Find where the given text appears and provide that cell's center as (x, y) coordinate. 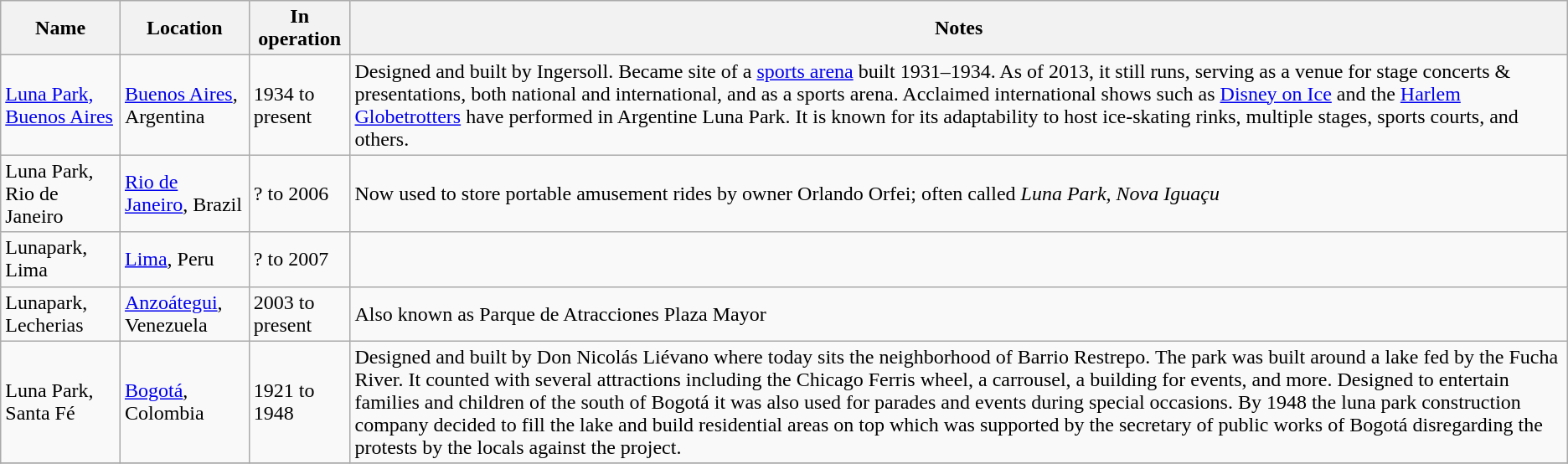
In operation (300, 28)
Anzoátegui, Venezuela (184, 313)
1934 to present (300, 106)
Now used to store portable amusement rides by owner Orlando Orfei; often called Luna Park, Nova Iguaçu (958, 193)
Luna Park, Buenos Aires (60, 106)
Lima, Peru (184, 260)
2003 to present (300, 313)
? to 2006 (300, 193)
Location (184, 28)
1921 to 1948 (300, 402)
Name (60, 28)
Lunapark, Lecherias (60, 313)
Also known as Parque de Atracciones Plaza Mayor (958, 313)
Luna Park, Santa Fé (60, 402)
Luna Park, Rio de Janeiro (60, 193)
Rio de Janeiro, Brazil (184, 193)
Lunapark, Lima (60, 260)
Bogotá, Colombia (184, 402)
Buenos Aires, Argentina (184, 106)
? to 2007 (300, 260)
Notes (958, 28)
